For the text-containing cell, return its midpoint in (X, Y) coordinate format. 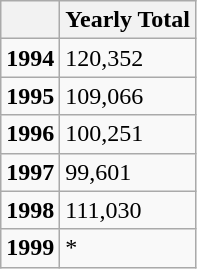
1994 (30, 58)
1999 (30, 248)
99,601 (128, 172)
109,066 (128, 96)
100,251 (128, 134)
1998 (30, 210)
Yearly Total (128, 20)
1995 (30, 96)
1996 (30, 134)
* (128, 248)
120,352 (128, 58)
111,030 (128, 210)
1997 (30, 172)
